Scan for the cell matching the given text and deliver its [X, Y] coordinate at center. 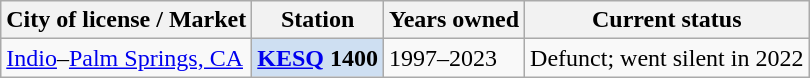
KESQ 1400 [318, 58]
1997–2023 [454, 58]
Defunct; went silent in 2022 [667, 58]
City of license / Market [126, 20]
Years owned [454, 20]
Station [318, 20]
Current status [667, 20]
Indio–Palm Springs, CA [126, 58]
